Determine the (X, Y) coordinate at the center of the cell enclosing the given text.  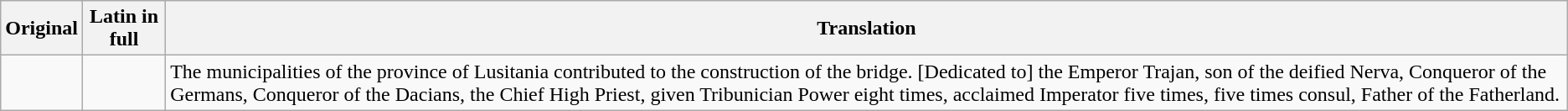
Original (42, 29)
Latin in full (124, 29)
Translation (867, 29)
